Scan for the cell matching the given text and deliver its [x, y] coordinate at center. 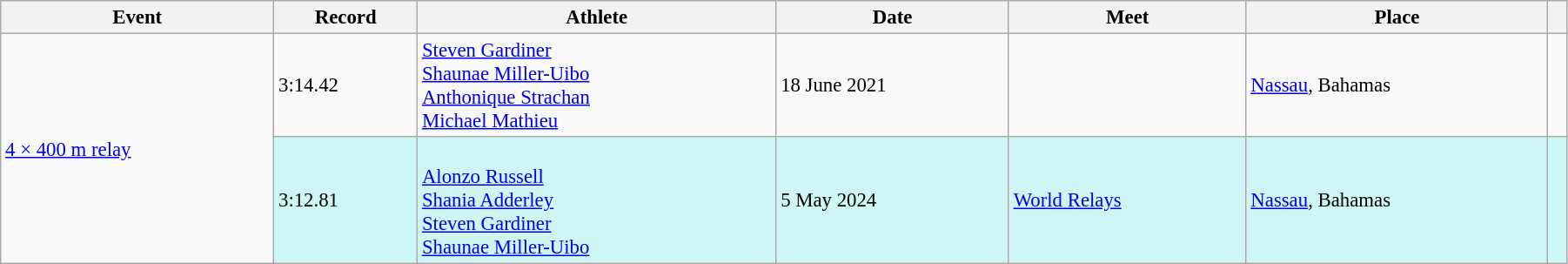
Meet [1128, 17]
Event [137, 17]
Place [1397, 17]
Record [346, 17]
World Relays [1128, 200]
Alonzo RussellShania AdderleySteven GardinerShaunae Miller-Uibo [597, 200]
Date [893, 17]
3:14.42 [346, 85]
Steven GardinerShaunae Miller-UiboAnthonique StrachanMichael Mathieu [597, 85]
3:12.81 [346, 200]
5 May 2024 [893, 200]
18 June 2021 [893, 85]
4 × 400 m relay [137, 149]
Athlete [597, 17]
